Return the [X, Y] coordinate for the center point of the cell that contains the specified text.  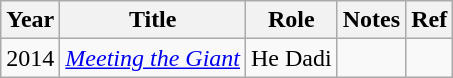
Year [30, 20]
Title [153, 20]
He Dadi [292, 58]
Ref [430, 20]
Role [292, 20]
2014 [30, 58]
Meeting the Giant [153, 58]
Notes [371, 20]
